From the cell containing the given text, extract its center point as [X, Y] coordinate. 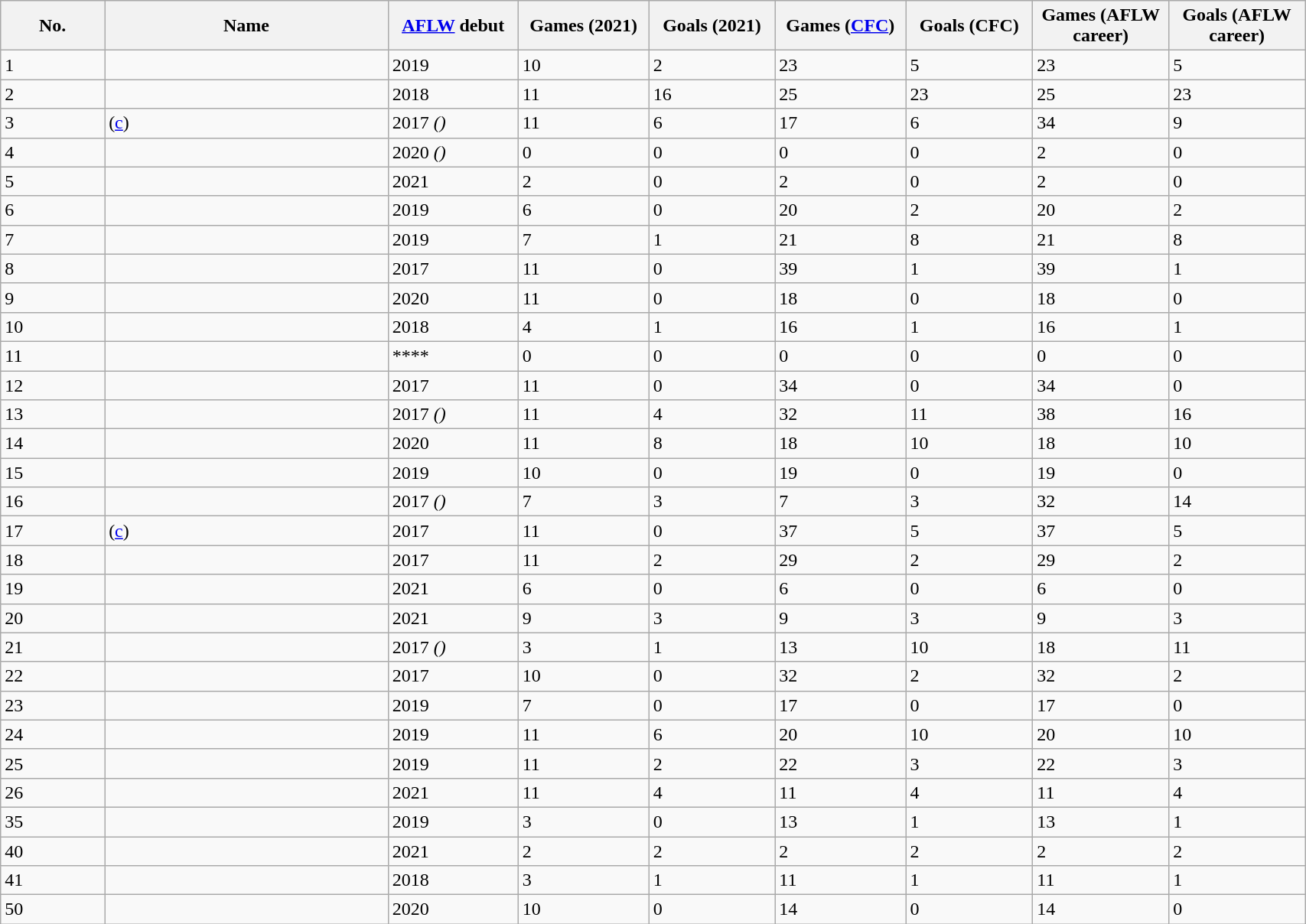
26 [53, 792]
Name [246, 26]
38 [1101, 415]
AFLW debut [453, 26]
41 [53, 880]
12 [53, 385]
50 [53, 909]
24 [53, 734]
Games (AFLW career) [1101, 26]
15 [53, 473]
35 [53, 822]
Goals (AFLW career) [1237, 26]
Games (CFC) [840, 26]
Games (2021) [583, 26]
Goals (CFC) [969, 26]
40 [53, 851]
Goals (2021) [712, 26]
**** [453, 356]
No. [53, 26]
2020 () [453, 152]
